Pinpoint the cell where the given text exists, returning its [x, y] midpoint coordinate. 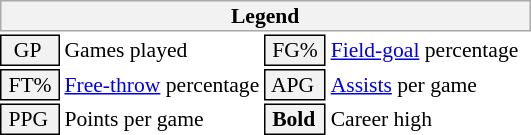
Free-throw percentage [162, 85]
Games played [162, 50]
GP [30, 50]
Field-goal percentage [430, 50]
FT% [30, 85]
FG% [295, 50]
APG [295, 85]
Assists per game [430, 85]
Legend [265, 16]
